Locate the cell with the specified text and output its (x, y) center coordinate. 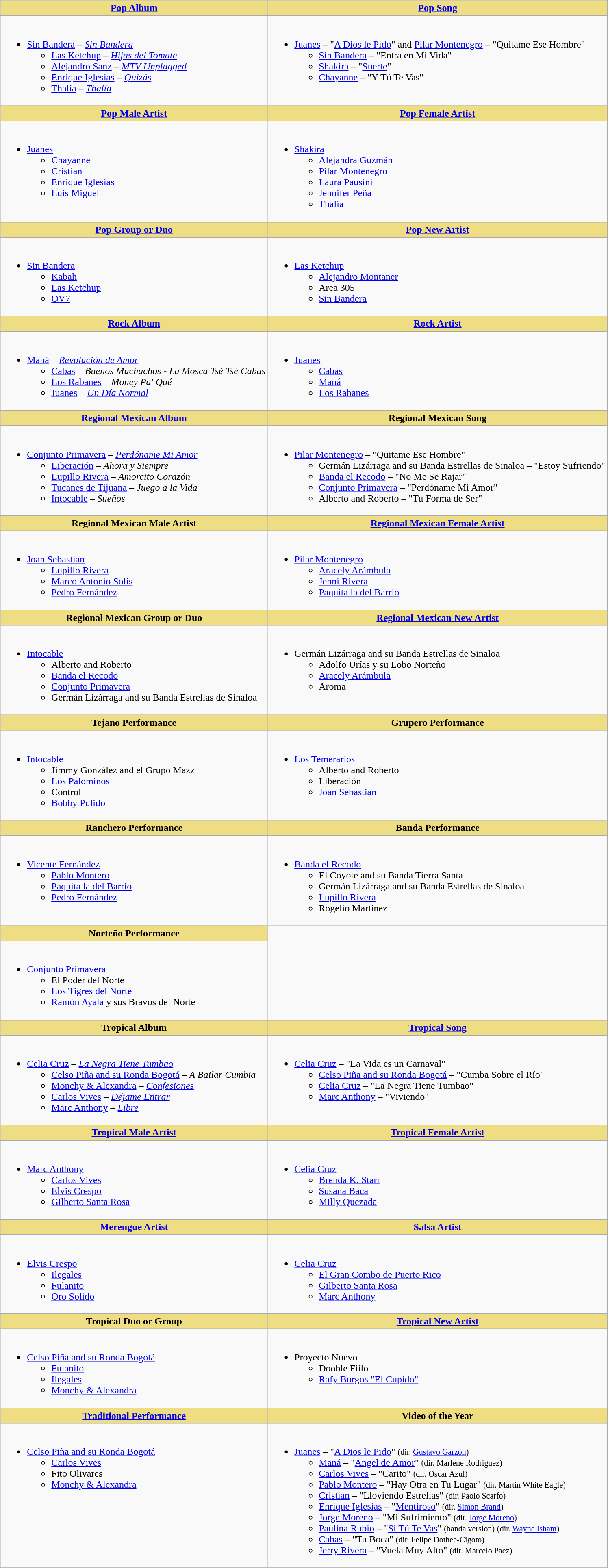
Salsa Artist (438, 1227)
Tropical Female Artist (438, 1133)
Celso Piña and su Ronda BogotáCarlos VivesFito OlivaresMonchy & Alexandra (134, 1496)
JuanesCabasManáLos Rabanes (438, 371)
Pop New Artist (438, 229)
Regional Mexican Album (134, 418)
Pop Group or Duo (134, 229)
Vicente FernándezPablo MonteroPaquita la del BarrioPedro Fernández (134, 880)
Sin Bandera – Sin BanderaLas Ketchup – Hijas del TomateAlejandro Sanz – MTV UnpluggedEnrique Iglesias – QuizásThalía – Thalía (134, 61)
Conjunto PrimaveraEl Poder del NorteLos Tigres del NorteRamón Ayala y sus Bravos del Norte (134, 980)
Regional Mexican New Artist (438, 618)
Pop Male Artist (134, 113)
Pop Album (134, 8)
Ranchero Performance (134, 828)
Pilar MontenegroAracely ArámbulaJenni RiveraPaquita la del Barrio (438, 570)
Celia CruzEl Gran Combo de Puerto RicoGilberto Santa RosaMarc Anthony (438, 1274)
Tropical Album (134, 1027)
Video of the Year (438, 1415)
Celso Piña and su Ronda BogotáFulanitoIlegalesMonchy & Alexandra (134, 1368)
Banda Performance (438, 828)
Elvis CrespoIlegalesFulanitoOro Solido (134, 1274)
Maná – Revolución de AmorCabas – Buenos Muchachos - La Mosca Tsé Tsé CabasLos Rabanes – Money Pa' QuéJuanes – Un Día Normal (134, 371)
Las KetchupAlejandro MontanerArea 305Sin Bandera (438, 277)
Regional Mexican Group or Duo (134, 618)
Rock Artist (438, 324)
Tropical Duo or Group (134, 1321)
Tejano Performance (134, 723)
Tropical Song (438, 1027)
IntocableJimmy González and el Grupo MazzLos PalominosControlBobby Pulido (134, 776)
Rock Album (134, 324)
IntocableAlberto and RobertoBanda el RecodoConjunto PrimaveraGermán Lizárraga and su Banda Estrellas de Sinaloa (134, 670)
Marc AnthonyCarlos VivesElvis CrespoGilberto Santa Rosa (134, 1180)
Banda el RecodoEl Coyote and su Banda Tierra SantaGermán Lizárraga and su Banda Estrellas de SinaloaLupillo RiveraRogelio Martínez (438, 880)
Sin BanderaKabahLas KetchupOV7 (134, 277)
Regional Mexican Female Artist (438, 523)
Pop Female Artist (438, 113)
Celia CruzBrenda K. StarrSusana BacaMilly Quezada (438, 1180)
Tropical New Artist (438, 1321)
ShakiraAlejandra GuzmánPilar MontenegroLaura PausiniJennifer PeñaThalía (438, 171)
Juanes – "A Dios le Pido" and Pilar Montenegro – "Quitame Ese Hombre"Sin Bandera – "Entra en Mi Vida"Shakira – "Suerte"Chayanne – "Y Tú Te Vas" (438, 61)
Joan SebastianLupillo RiveraMarco Antonio SolísPedro Fernández (134, 570)
Grupero Performance (438, 723)
Germán Lizárraga and su Banda Estrellas de SinaloaAdolfo Urías y su Lobo NorteñoAracely ArámbulaAroma (438, 670)
Norteño Performance (134, 933)
Merengue Artist (134, 1227)
Proyecto NuevoDooble FiiloRafy Burgos "El Cupido" (438, 1368)
Pop Song (438, 8)
Regional Mexican Song (438, 418)
Tropical Male Artist (134, 1133)
JuanesChayanneCristianEnrique IglesiasLuis Miguel (134, 171)
Traditional Performance (134, 1415)
Regional Mexican Male Artist (134, 523)
Los TemerariosAlberto and RobertoLiberaciónJoan Sebastian (438, 776)
